Provide the [x, y] coordinate of the cell's center where the given text is located.  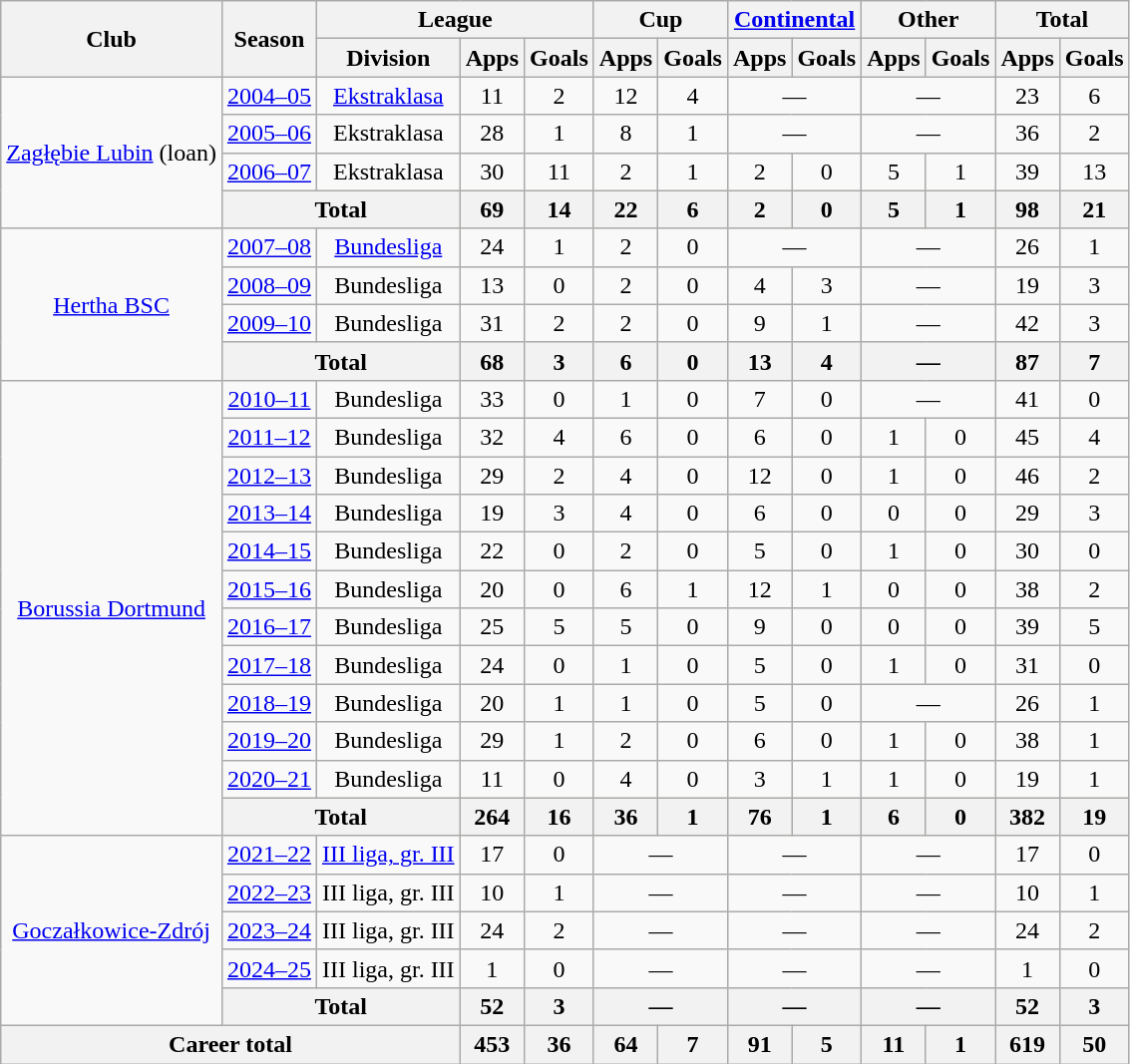
Club [112, 39]
2021–22 [269, 855]
32 [492, 437]
2005–06 [269, 134]
264 [492, 817]
2009–10 [269, 323]
2016–17 [269, 627]
91 [759, 1044]
2015–16 [269, 589]
50 [1094, 1044]
619 [1027, 1044]
2014–15 [269, 551]
Goczałkowice-Zdrój [112, 930]
2010–11 [269, 399]
Cup [660, 20]
2020–21 [269, 779]
8 [625, 134]
69 [492, 209]
2017–18 [269, 665]
Division [388, 58]
Other [929, 20]
98 [1027, 209]
Career total [230, 1044]
League [455, 20]
2008–09 [269, 285]
28 [492, 134]
2006–07 [269, 172]
Hertha BSC [112, 304]
2023–24 [269, 930]
45 [1027, 437]
453 [492, 1044]
21 [1094, 209]
33 [492, 399]
14 [560, 209]
16 [560, 817]
Continental [794, 20]
42 [1027, 323]
41 [1027, 399]
76 [759, 817]
2004–05 [269, 96]
2013–14 [269, 514]
46 [1027, 476]
2011–12 [269, 437]
23 [1027, 96]
2018–19 [269, 703]
Season [269, 39]
64 [625, 1044]
Borussia Dortmund [112, 608]
2012–13 [269, 476]
Zagłębie Lubin (loan) [112, 153]
68 [492, 361]
382 [1027, 817]
25 [492, 627]
2007–08 [269, 247]
2019–20 [269, 741]
2022–23 [269, 892]
87 [1027, 361]
2024–25 [269, 968]
